Scan for the cell matching the given text and deliver its (X, Y) coordinate at center. 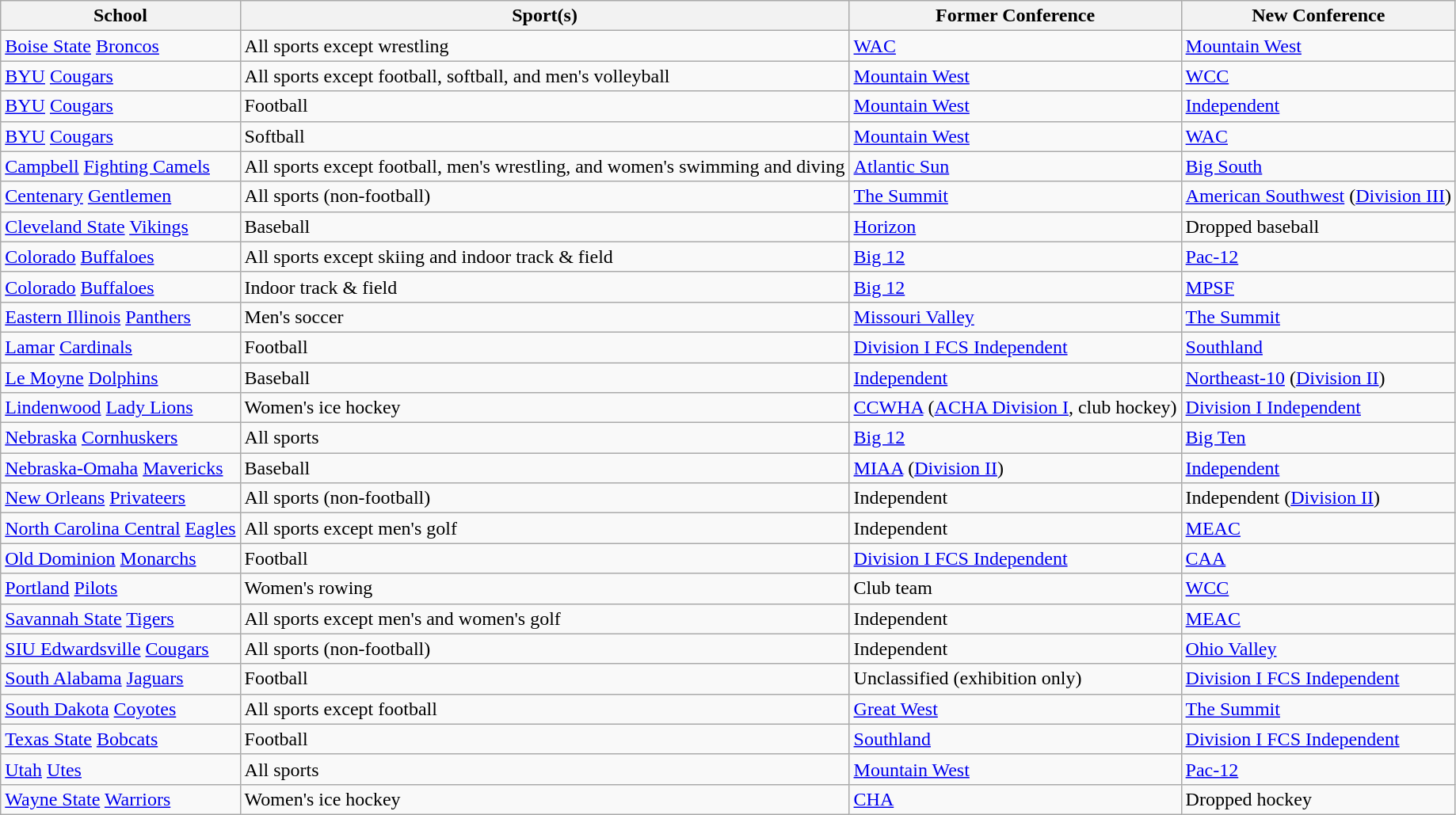
Lindenwood Lady Lions (120, 408)
Club team (1016, 588)
Texas State Bobcats (120, 739)
All sports except men's golf (545, 528)
Lamar Cardinals (120, 347)
MIAA (Division II) (1016, 468)
Big Ten (1318, 438)
Atlantic Sun (1016, 166)
Wayne State Warriors (120, 799)
Utah Utes (120, 769)
Horizon (1016, 227)
CCWHA (ACHA Division I, club hockey) (1016, 408)
MPSF (1318, 287)
School (120, 16)
American Southwest (Division III) (1318, 196)
Northeast-10 (Division II) (1318, 378)
Nebraska-Omaha Mavericks (120, 468)
Independent (Division II) (1318, 498)
Dropped hockey (1318, 799)
Nebraska Cornhuskers (120, 438)
Division I Independent (1318, 408)
Old Dominion Monarchs (120, 558)
CHA (1016, 799)
Indoor track & field (545, 287)
New Conference (1318, 16)
Campbell Fighting Camels (120, 166)
Great West (1016, 709)
South Alabama Jaguars (120, 679)
Missouri Valley (1016, 317)
Former Conference (1016, 16)
Le Moyne Dolphins (120, 378)
South Dakota Coyotes (120, 709)
Women's rowing (545, 588)
All sports except wrestling (545, 46)
Eastern Illinois Panthers (120, 317)
SIU Edwardsville Cougars (120, 649)
All sports except football (545, 709)
CAA (1318, 558)
Dropped baseball (1318, 227)
Men's soccer (545, 317)
All sports except football, men's wrestling, and women's swimming and diving (545, 166)
Portland Pilots (120, 588)
Sport(s) (545, 16)
Centenary Gentlemen (120, 196)
Unclassified (exhibition only) (1016, 679)
Softball (545, 136)
All sports except skiing and indoor track & field (545, 257)
Boise State Broncos (120, 46)
Big South (1318, 166)
New Orleans Privateers (120, 498)
All sports except men's and women's golf (545, 619)
Cleveland State Vikings (120, 227)
All sports except football, softball, and men's volleyball (545, 76)
Savannah State Tigers (120, 619)
Ohio Valley (1318, 649)
North Carolina Central Eagles (120, 528)
